Pinpoint the cell where the given text exists, returning its [X, Y] midpoint coordinate. 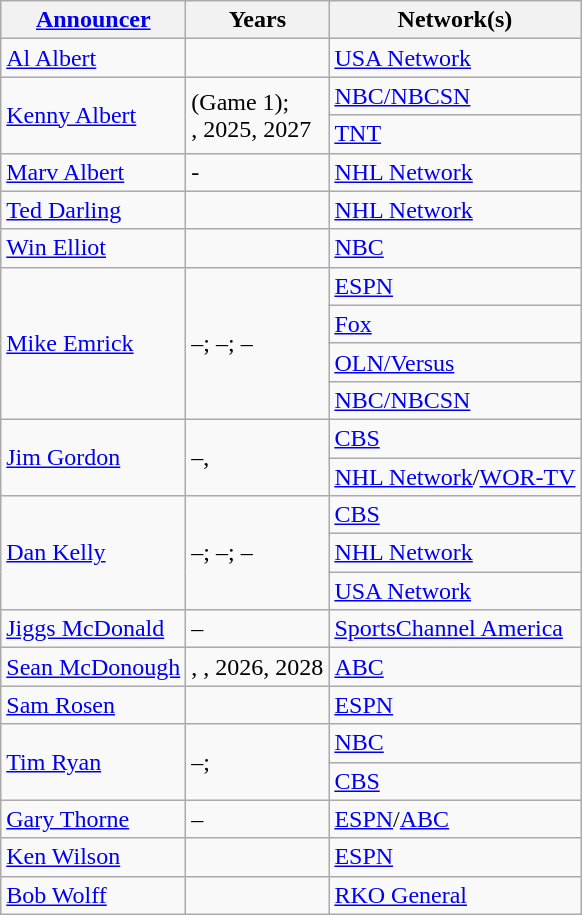
TNT [455, 134]
Network(s) [455, 20]
Win Elliot [94, 248]
OLN/Versus [455, 362]
(Game 1); , 2025, 2027 [258, 115]
Announcer [94, 20]
RKO General [455, 895]
Ted Darling [94, 210]
Fox [455, 324]
- [258, 172]
ABC [455, 667]
Kenny Albert [94, 115]
, , 2026, 2028 [258, 667]
ESPN/ABC [455, 819]
–, [258, 457]
Jim Gordon [94, 457]
Al Albert [94, 58]
Sean McDonough [94, 667]
Sam Rosen [94, 705]
SportsChannel America [455, 629]
Ken Wilson [94, 857]
Years [258, 20]
Gary Thorne [94, 819]
Jiggs McDonald [94, 629]
Mike Emrick [94, 343]
Dan Kelly [94, 553]
–; [258, 762]
Bob Wolff [94, 895]
Marv Albert [94, 172]
Tim Ryan [94, 762]
NHL Network/WOR-TV [455, 477]
